Return the [x, y] coordinate for the center point of the cell that contains the specified text.  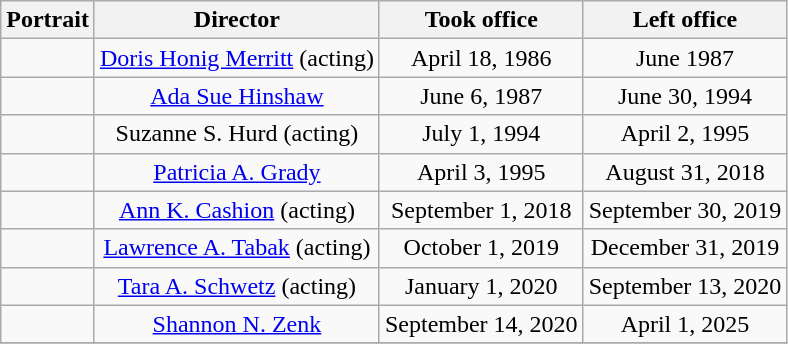
Portrait [48, 20]
Patricia A. Grady [236, 172]
December 31, 2019 [685, 248]
August 31, 2018 [685, 172]
January 1, 2020 [481, 286]
Ada Sue Hinshaw [236, 96]
Took office [481, 20]
Shannon N. Zenk [236, 324]
April 2, 1995 [685, 134]
September 13, 2020 [685, 286]
April 1, 2025 [685, 324]
June 1987 [685, 58]
June 6, 1987 [481, 96]
July 1, 1994 [481, 134]
Tara A. Schwetz (acting) [236, 286]
September 1, 2018 [481, 210]
June 30, 1994 [685, 96]
October 1, 2019 [481, 248]
Ann K. Cashion (acting) [236, 210]
Left office [685, 20]
April 3, 1995 [481, 172]
September 14, 2020 [481, 324]
Director [236, 20]
September 30, 2019 [685, 210]
Doris Honig Merritt (acting) [236, 58]
Suzanne S. Hurd (acting) [236, 134]
Lawrence A. Tabak (acting) [236, 248]
April 18, 1986 [481, 58]
